Scan for the cell matching the given text and deliver its (X, Y) coordinate at center. 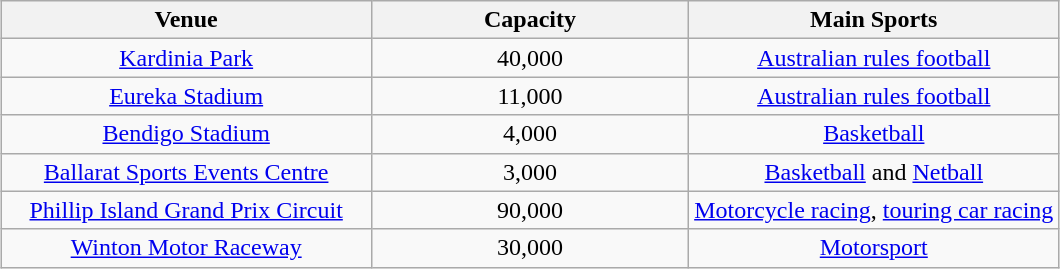
Motorsport (874, 248)
Bendigo Stadium (186, 134)
Basketball and Netball (874, 172)
Motorcycle racing, touring car racing (874, 210)
Basketball (874, 134)
Ballarat Sports Events Centre (186, 172)
Phillip Island Grand Prix Circuit (186, 210)
Eureka Stadium (186, 96)
3,000 (530, 172)
Venue (186, 20)
Kardinia Park (186, 58)
90,000 (530, 210)
Main Sports (874, 20)
Capacity (530, 20)
4,000 (530, 134)
40,000 (530, 58)
30,000 (530, 248)
11,000 (530, 96)
Winton Motor Raceway (186, 248)
